Scan for the cell matching the given text and deliver its (X, Y) coordinate at center. 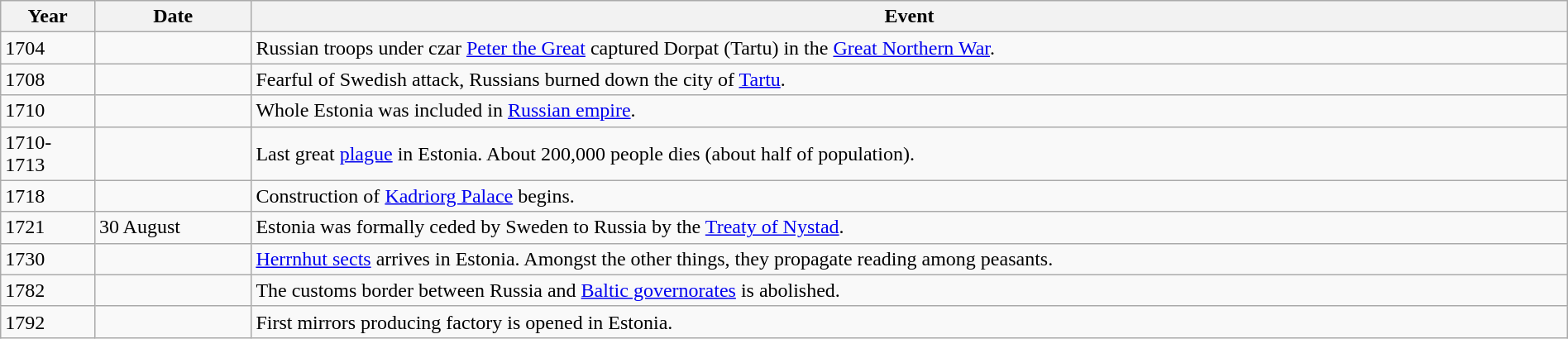
1708 (48, 79)
First mirrors producing factory is opened in Estonia. (910, 322)
1721 (48, 227)
The customs border between Russia and Baltic governorates is abolished. (910, 290)
1730 (48, 259)
Event (910, 17)
1710 (48, 111)
1710-1713 (48, 154)
Construction of Kadriorg Palace begins. (910, 196)
Russian troops under czar Peter the Great captured Dorpat (Tartu) in the Great Northern War. (910, 48)
1792 (48, 322)
Date (172, 17)
Fearful of Swedish attack, Russians burned down the city of Tartu. (910, 79)
Whole Estonia was included in Russian empire. (910, 111)
Herrnhut sects arrives in Estonia. Amongst the other things, they propagate reading among peasants. (910, 259)
1704 (48, 48)
Last great plague in Estonia. About 200,000 people dies (about half of population). (910, 154)
Year (48, 17)
1782 (48, 290)
1718 (48, 196)
30 August (172, 227)
Estonia was formally ceded by Sweden to Russia by the Treaty of Nystad. (910, 227)
